Output the [x, y] coordinate of the center of the cell containing the given text.  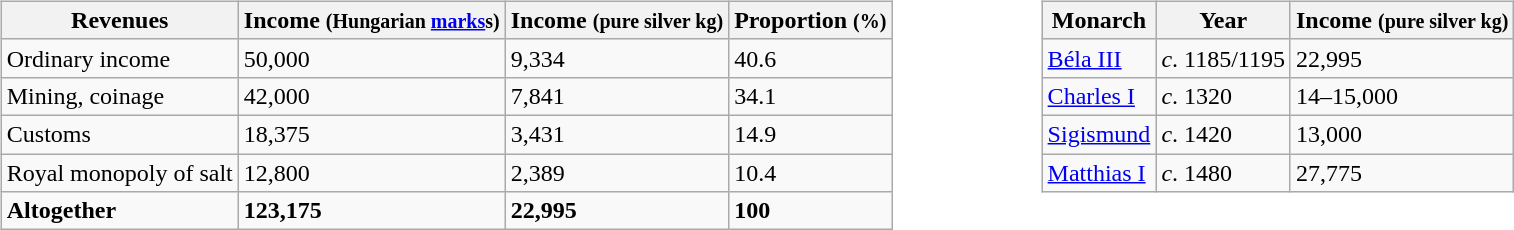
14.9 [810, 134]
18,375 [372, 134]
c. 1480 [1224, 173]
2,389 [616, 173]
Customs [120, 134]
Revenues [120, 20]
Béla III [1099, 58]
34.1 [810, 96]
9,334 [616, 58]
Sigismund [1099, 134]
13,000 [1402, 134]
Matthias I [1099, 173]
Monarch [1099, 20]
Charles I [1099, 96]
3,431 [616, 134]
c. 1420 [1224, 134]
27,775 [1402, 173]
c. 1185/1195 [1224, 58]
50,000 [372, 58]
Ordinary income [120, 58]
Income (Hungarian markss) [372, 20]
123,175 [372, 211]
c. 1320 [1224, 96]
Altogether [120, 211]
42,000 [372, 96]
100 [810, 211]
7,841 [616, 96]
Mining, coinage [120, 96]
14–15,000 [1402, 96]
12,800 [372, 173]
Year [1224, 20]
Proportion (%) [810, 20]
40.6 [810, 58]
10.4 [810, 173]
Royal monopoly of salt [120, 173]
